Provide the (x, y) coordinate of the cell's center where the given text is located.  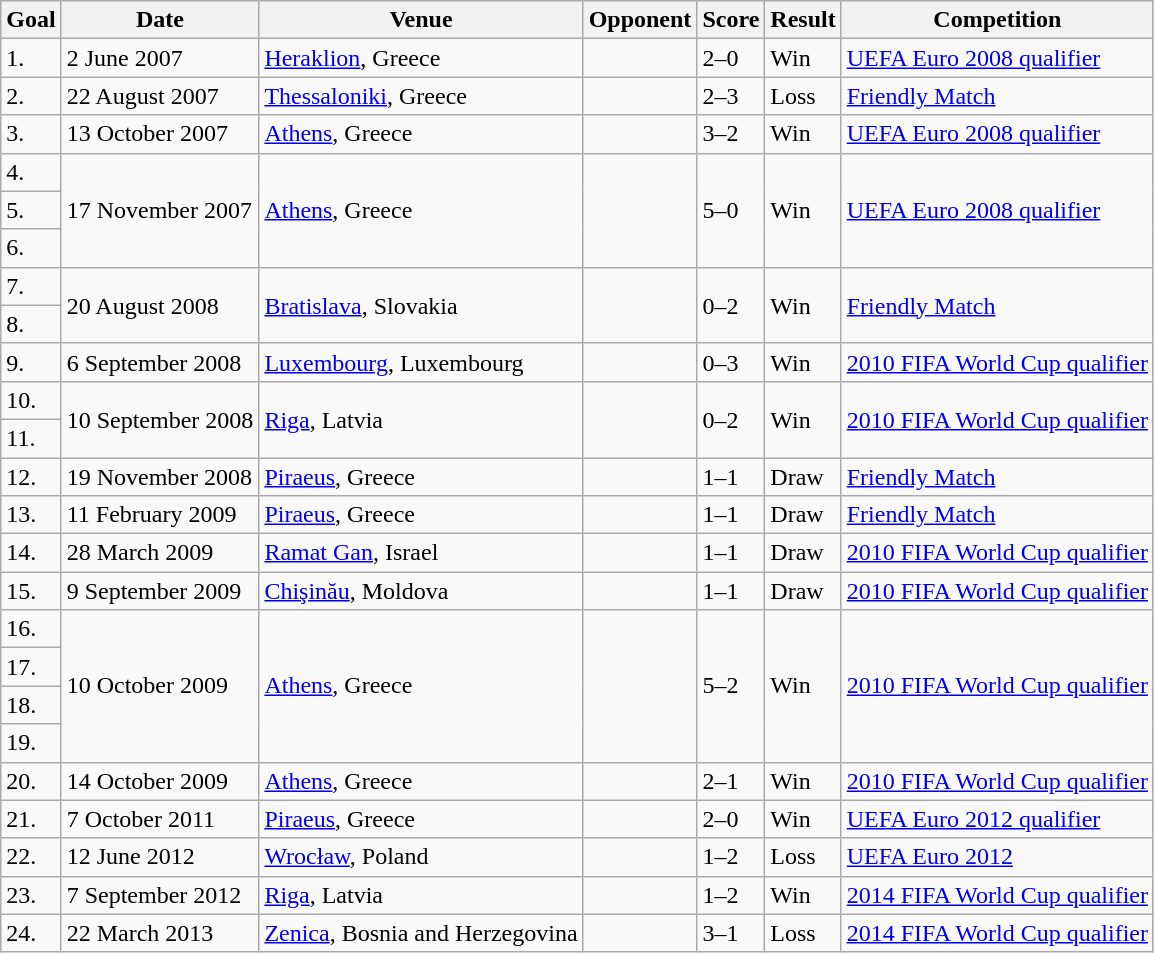
Luxembourg, Luxembourg (421, 362)
Heraklion, Greece (421, 58)
16. (31, 629)
23. (31, 895)
0–3 (731, 362)
7 September 2012 (160, 895)
Result (803, 20)
20. (31, 781)
22. (31, 857)
2. (31, 96)
22 August 2007 (160, 96)
15. (31, 591)
Chişinău, Moldova (421, 591)
9. (31, 362)
1. (31, 58)
6 September 2008 (160, 362)
11 February 2009 (160, 515)
7. (31, 286)
8. (31, 324)
UEFA Euro 2012 (997, 857)
3. (31, 134)
Competition (997, 20)
Score (731, 20)
22 March 2013 (160, 933)
11. (31, 438)
Zenica, Bosnia and Herzegovina (421, 933)
6. (31, 248)
Ramat Gan, Israel (421, 553)
3–1 (731, 933)
2–1 (731, 781)
14. (31, 553)
Wrocław, Poland (421, 857)
10 October 2009 (160, 686)
2 June 2007 (160, 58)
13 October 2007 (160, 134)
7 October 2011 (160, 819)
21. (31, 819)
19. (31, 743)
14 October 2009 (160, 781)
Date (160, 20)
5. (31, 210)
3–2 (731, 134)
10. (31, 400)
Bratislava, Slovakia (421, 305)
19 November 2008 (160, 477)
17 November 2007 (160, 210)
5–0 (731, 210)
12 June 2012 (160, 857)
4. (31, 172)
5–2 (731, 686)
12. (31, 477)
13. (31, 515)
Opponent (640, 20)
Venue (421, 20)
9 September 2009 (160, 591)
17. (31, 667)
28 March 2009 (160, 553)
Goal (31, 20)
Thessaloniki, Greece (421, 96)
18. (31, 705)
2–3 (731, 96)
20 August 2008 (160, 305)
10 September 2008 (160, 419)
24. (31, 933)
UEFA Euro 2012 qualifier (997, 819)
